Scan for the cell matching the given text and deliver its (x, y) coordinate at center. 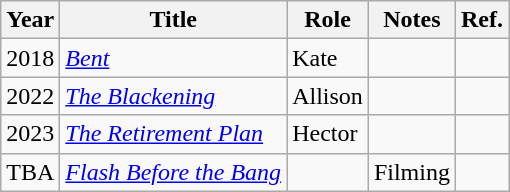
Flash Before the Bang (174, 172)
Role (328, 20)
Filming (412, 172)
Kate (328, 58)
2022 (30, 96)
Notes (412, 20)
Bent (174, 58)
Hector (328, 134)
The Blackening (174, 96)
The Retirement Plan (174, 134)
Year (30, 20)
2018 (30, 58)
Ref. (482, 20)
Allison (328, 96)
TBA (30, 172)
Title (174, 20)
2023 (30, 134)
